From the cell containing the given text, extract its center point as [X, Y] coordinate. 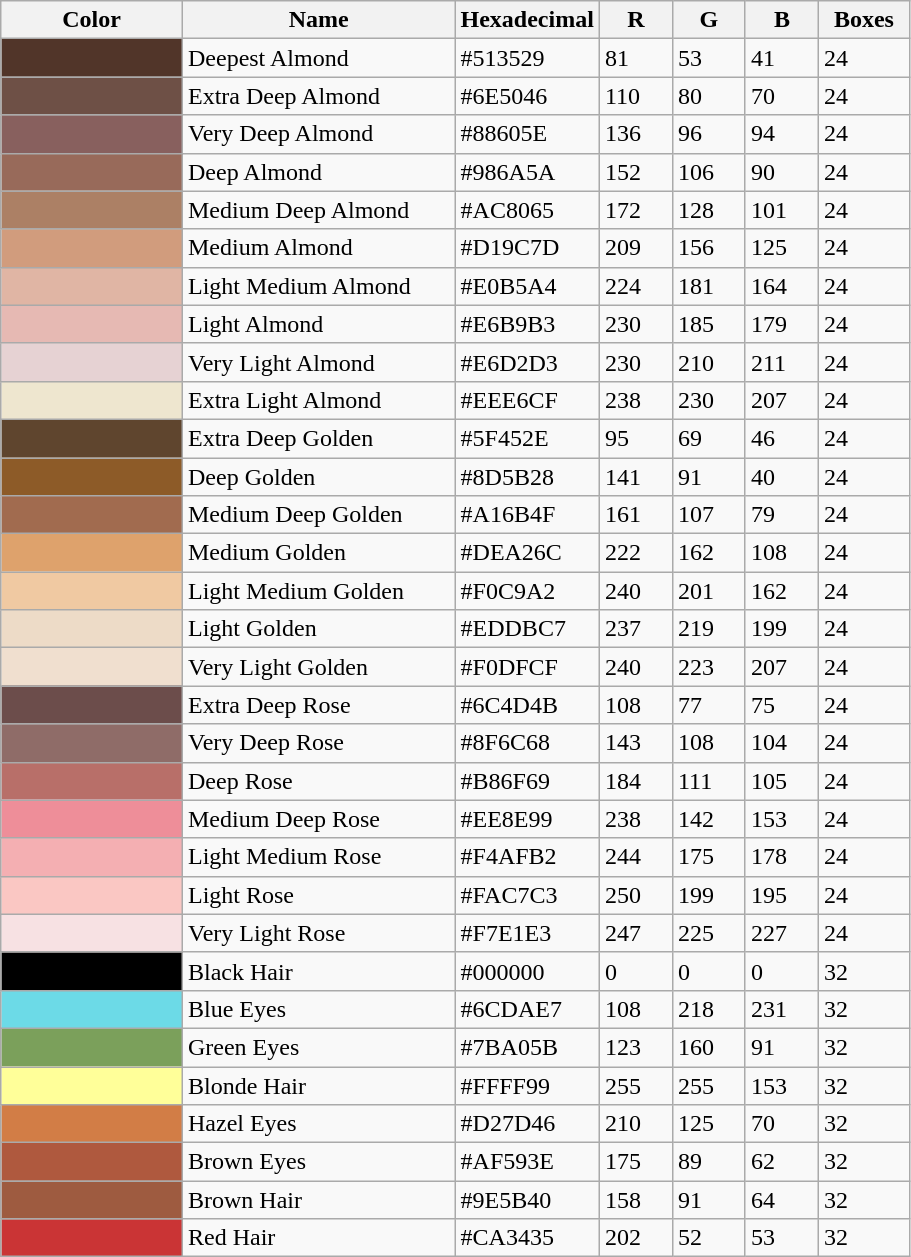
#6C4D4B [527, 705]
#5F452E [527, 438]
136 [636, 134]
Medium Golden [318, 553]
Extra Light Almond [318, 400]
#AC8065 [527, 210]
111 [708, 781]
181 [708, 286]
Extra Deep Rose [318, 705]
#FAC7C3 [527, 895]
178 [782, 857]
Name [318, 20]
110 [636, 96]
202 [636, 1238]
Red Hair [318, 1238]
244 [636, 857]
94 [782, 134]
95 [636, 438]
Medium Almond [318, 248]
237 [636, 629]
195 [782, 895]
143 [636, 743]
Light Medium Rose [318, 857]
#986A5A [527, 172]
#88605E [527, 134]
#E0B5A4 [527, 286]
#EEE6CF [527, 400]
201 [708, 591]
Hexadecimal [527, 20]
219 [708, 629]
#DEA26C [527, 553]
81 [636, 58]
Deep Rose [318, 781]
184 [636, 781]
156 [708, 248]
#7BA05B [527, 1047]
Deep Golden [318, 477]
Very Light Almond [318, 362]
#F7E1E3 [527, 933]
224 [636, 286]
Light Almond [318, 324]
52 [708, 1238]
164 [782, 286]
160 [708, 1047]
142 [708, 819]
Very Light Rose [318, 933]
89 [708, 1162]
69 [708, 438]
#EE8E99 [527, 819]
#6CDAE7 [527, 1009]
218 [708, 1009]
Very Deep Almond [318, 134]
#E6B9B3 [527, 324]
227 [782, 933]
Brown Hair [318, 1200]
40 [782, 477]
Color [92, 20]
#CA3435 [527, 1238]
222 [636, 553]
#D19C7D [527, 248]
179 [782, 324]
Deepest Almond [318, 58]
141 [636, 477]
123 [636, 1047]
247 [636, 933]
Black Hair [318, 971]
G [708, 20]
211 [782, 362]
Deep Almond [318, 172]
Medium Deep Almond [318, 210]
Very Light Golden [318, 667]
#B86F69 [527, 781]
80 [708, 96]
77 [708, 705]
Extra Deep Almond [318, 96]
96 [708, 134]
#FFFF99 [527, 1085]
Blue Eyes [318, 1009]
#F4AFB2 [527, 857]
Brown Eyes [318, 1162]
#D27D46 [527, 1124]
#000000 [527, 971]
225 [708, 933]
#8D5B28 [527, 477]
161 [636, 515]
Extra Deep Golden [318, 438]
128 [708, 210]
64 [782, 1200]
90 [782, 172]
79 [782, 515]
158 [636, 1200]
231 [782, 1009]
152 [636, 172]
Light Golden [318, 629]
Light Rose [318, 895]
Very Deep Rose [318, 743]
209 [636, 248]
Medium Deep Rose [318, 819]
75 [782, 705]
Hazel Eyes [318, 1124]
#513529 [527, 58]
101 [782, 210]
250 [636, 895]
#EDDBC7 [527, 629]
185 [708, 324]
172 [636, 210]
105 [782, 781]
#8F6C68 [527, 743]
#E6D2D3 [527, 362]
#F0DFCF [527, 667]
R [636, 20]
106 [708, 172]
223 [708, 667]
Boxes [864, 20]
41 [782, 58]
104 [782, 743]
46 [782, 438]
Medium Deep Golden [318, 515]
Blonde Hair [318, 1085]
Light Medium Golden [318, 591]
#9E5B40 [527, 1200]
107 [708, 515]
#6E5046 [527, 96]
#AF593E [527, 1162]
Green Eyes [318, 1047]
62 [782, 1162]
Light Medium Almond [318, 286]
#A16B4F [527, 515]
#F0C9A2 [527, 591]
B [782, 20]
